From the cell containing the given text, extract its center point as (x, y) coordinate. 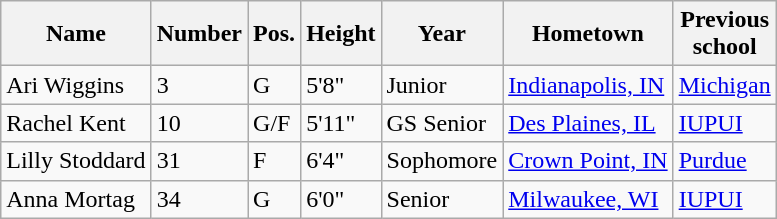
G/F (274, 123)
Number (199, 34)
Milwaukee, WI (588, 199)
Hometown (588, 34)
5'11" (341, 123)
Anna Mortag (76, 199)
Pos. (274, 34)
Lilly Stoddard (76, 161)
GS Senior (442, 123)
Crown Point, IN (588, 161)
Year (442, 34)
10 (199, 123)
Sophomore (442, 161)
Height (341, 34)
Previousschool (724, 34)
31 (199, 161)
6'4" (341, 161)
F (274, 161)
6'0" (341, 199)
Senior (442, 199)
Michigan (724, 85)
Ari Wiggins (76, 85)
34 (199, 199)
Rachel Kent (76, 123)
Junior (442, 85)
3 (199, 85)
Indianapolis, IN (588, 85)
5'8" (341, 85)
Des Plaines, IL (588, 123)
Name (76, 34)
Purdue (724, 161)
